Return [x, y] of the center of cell containing provided text 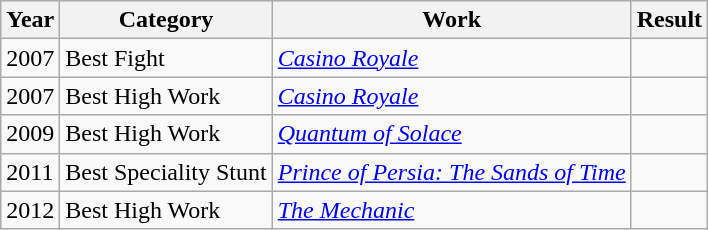
Best Speciality Stunt [166, 172]
Work [452, 20]
2012 [30, 210]
Quantum of Solace [452, 134]
Best Fight [166, 58]
2009 [30, 134]
Prince of Persia: The Sands of Time [452, 172]
2011 [30, 172]
Result [669, 20]
The Mechanic [452, 210]
Category [166, 20]
Year [30, 20]
